Determine the [x, y] coordinate at the center of the cell enclosing the given text.  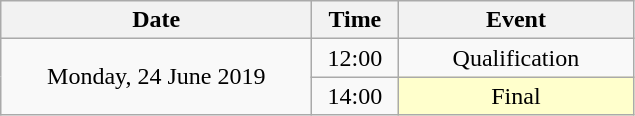
Time [355, 20]
Event [516, 20]
12:00 [355, 58]
Final [516, 96]
Qualification [516, 58]
14:00 [355, 96]
Date [156, 20]
Monday, 24 June 2019 [156, 77]
